Capture the cell that displays the provided text and extract its [X, Y] central coordinate. 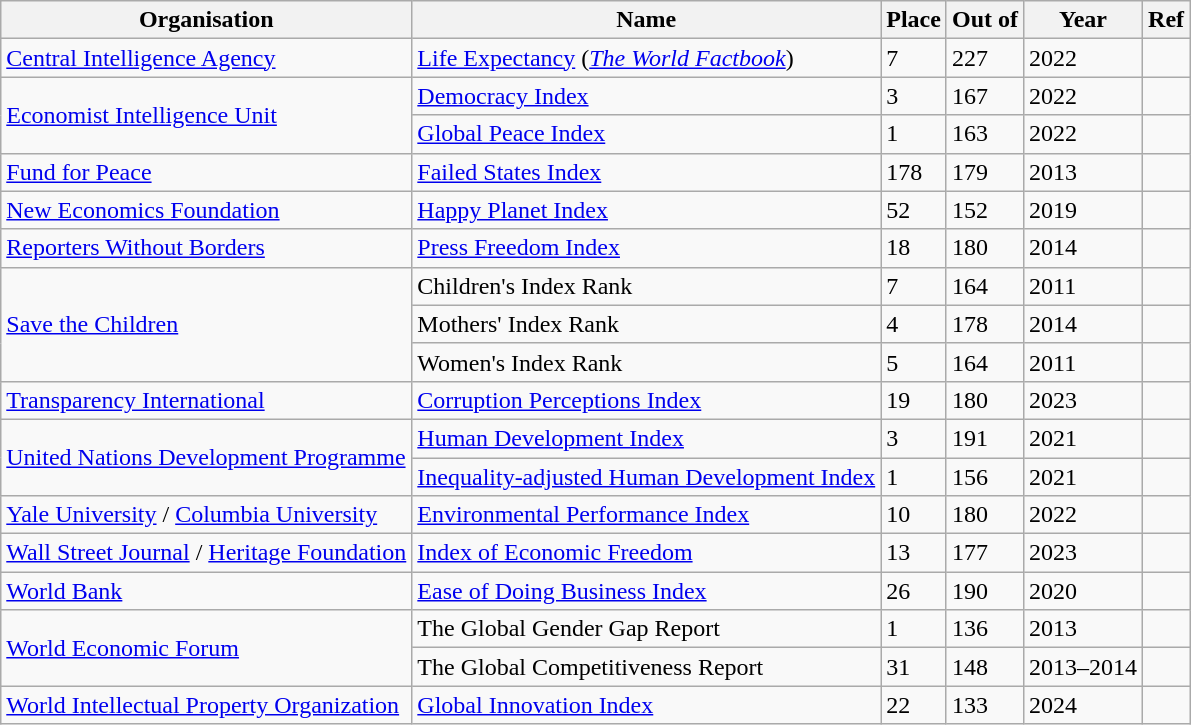
227 [984, 58]
Transparency International [206, 400]
World Economic Forum [206, 648]
4 [914, 324]
Ease of Doing Business Index [646, 591]
Global Innovation Index [646, 705]
Women's Index Rank [646, 362]
190 [984, 591]
World Bank [206, 591]
Save the Children [206, 324]
Name [646, 20]
179 [984, 172]
167 [984, 96]
2024 [1082, 705]
136 [984, 629]
Index of Economic Freedom [646, 553]
Central Intelligence Agency [206, 58]
Yale University / Columbia University [206, 515]
Economist Intelligence Unit [206, 115]
26 [914, 591]
World Intellectual Property Organization [206, 705]
2013–2014 [1082, 667]
13 [914, 553]
Reporters Without Borders [206, 248]
31 [914, 667]
Global Peace Index [646, 134]
Ref [1166, 20]
Environmental Performance Index [646, 515]
Corruption Perceptions Index [646, 400]
Place [914, 20]
52 [914, 210]
18 [914, 248]
2020 [1082, 591]
The Global Competitiveness Report [646, 667]
Press Freedom Index [646, 248]
148 [984, 667]
Inequality-adjusted Human Development Index [646, 477]
Human Development Index [646, 438]
2019 [1082, 210]
Wall Street Journal / Heritage Foundation [206, 553]
133 [984, 705]
152 [984, 210]
Democracy Index [646, 96]
10 [914, 515]
191 [984, 438]
Fund for Peace [206, 172]
Happy Planet Index [646, 210]
United Nations Development Programme [206, 457]
19 [914, 400]
163 [984, 134]
156 [984, 477]
22 [914, 705]
Organisation [206, 20]
Failed States Index [646, 172]
177 [984, 553]
Out of [984, 20]
Mothers' Index Rank [646, 324]
5 [914, 362]
Year [1082, 20]
Life Expectancy (The World Factbook) [646, 58]
The Global Gender Gap Report [646, 629]
New Economics Foundation [206, 210]
Children's Index Rank [646, 286]
